Output the [x, y] coordinate of the center of the cell containing the given text.  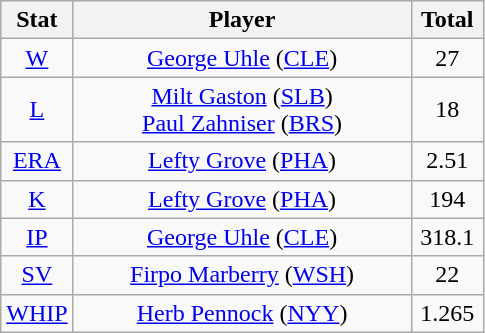
K [37, 199]
ERA [37, 161]
SV [37, 275]
WHIP [37, 313]
Firpo Marberry (WSH) [242, 275]
Player [242, 20]
Milt Gaston (SLB)Paul Zahniser (BRS) [242, 110]
IP [37, 237]
27 [447, 58]
Total [447, 20]
Stat [37, 20]
318.1 [447, 237]
194 [447, 199]
W [37, 58]
Herb Pennock (NYY) [242, 313]
1.265 [447, 313]
22 [447, 275]
18 [447, 110]
L [37, 110]
2.51 [447, 161]
